Find where the given text appears and provide that cell's center as [X, Y] coordinate. 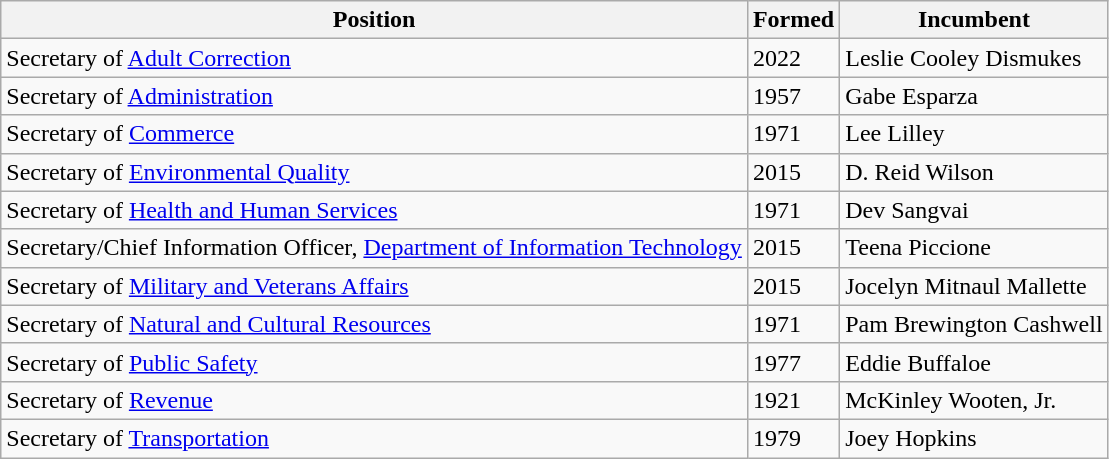
Secretary of Adult Correction [374, 58]
Eddie Buffaloe [974, 362]
2022 [793, 58]
Leslie Cooley Dismukes [974, 58]
1957 [793, 96]
Incumbent [974, 20]
Position [374, 20]
D. Reid Wilson [974, 172]
Teena Piccione [974, 248]
Jocelyn Mitnaul Mallette [974, 286]
1979 [793, 438]
Secretary/Chief Information Officer, Department of Information Technology [374, 248]
Secretary of Commerce [374, 134]
1921 [793, 400]
1977 [793, 362]
Secretary of Administration [374, 96]
Dev Sangvai [974, 210]
Secretary of Health and Human Services [374, 210]
Formed [793, 20]
Secretary of Natural and Cultural Resources [374, 324]
Gabe Esparza [974, 96]
McKinley Wooten, Jr. [974, 400]
Secretary of Environmental Quality [374, 172]
Joey Hopkins [974, 438]
Pam Brewington Cashwell [974, 324]
Secretary of Public Safety [374, 362]
Secretary of Revenue [374, 400]
Lee Lilley [974, 134]
Secretary of Transportation [374, 438]
Secretary of Military and Veterans Affairs [374, 286]
